Detect which cell encompasses the target text, then output its [X, Y] center coordinate. 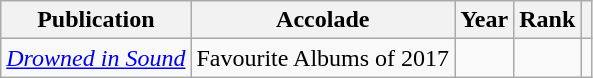
Drowned in Sound [96, 58]
Rank [548, 20]
Publication [96, 20]
Favourite Albums of 2017 [323, 58]
Accolade [323, 20]
Year [484, 20]
